Extract the (x, y) coordinate from the center of the cell holding the provided text.  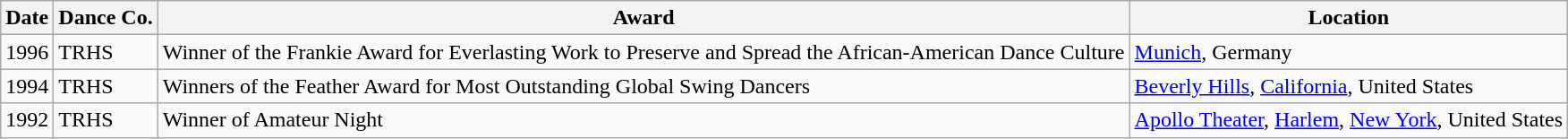
Dance Co. (106, 18)
Award (643, 18)
Winner of Amateur Night (643, 120)
1996 (27, 52)
Munich, Germany (1349, 52)
Winner of the Frankie Award for Everlasting Work to Preserve and Spread the African-American Dance Culture (643, 52)
Winners of the Feather Award for Most Outstanding Global Swing Dancers (643, 86)
1994 (27, 86)
1992 (27, 120)
Beverly Hills, California, United States (1349, 86)
Date (27, 18)
Apollo Theater, Harlem, New York, United States (1349, 120)
Location (1349, 18)
